Scan for the cell matching the given text and deliver its (X, Y) coordinate at center. 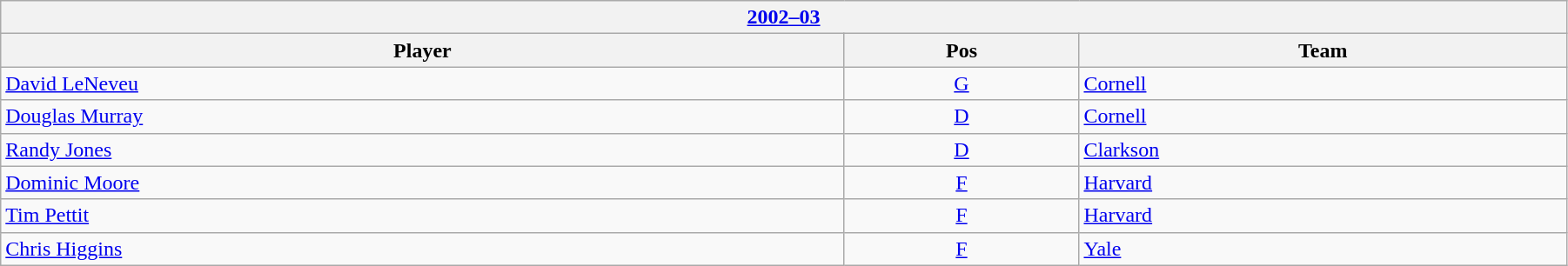
Tim Pettit (423, 216)
Clarkson (1323, 150)
2002–03 (784, 17)
Yale (1323, 249)
Pos (962, 50)
Douglas Murray (423, 116)
Player (423, 50)
Randy Jones (423, 150)
G (962, 83)
Dominic Moore (423, 183)
David LeNeveu (423, 83)
Team (1323, 50)
Chris Higgins (423, 249)
